Determine the [x, y] coordinate at the center of the cell enclosing the given text.  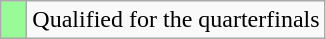
Qualified for the quarterfinals [176, 20]
